Output the (X, Y) coordinate of the center of the cell containing the given text.  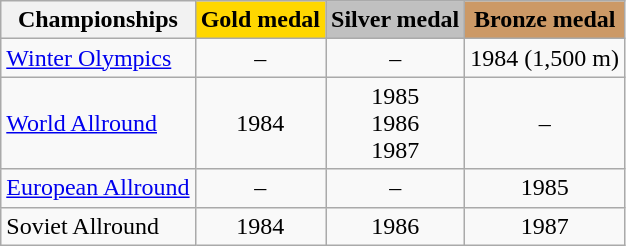
Silver medal (396, 20)
European Allround (98, 188)
1985 1986 1987 (396, 123)
World Allround (98, 123)
1984 (1,500 m) (545, 58)
Bronze medal (545, 20)
1985 (545, 188)
Championships (98, 20)
1987 (545, 226)
Gold medal (260, 20)
Soviet Allround (98, 226)
1986 (396, 226)
Winter Olympics (98, 58)
